Pinpoint the cell where the given text exists, returning its (X, Y) midpoint coordinate. 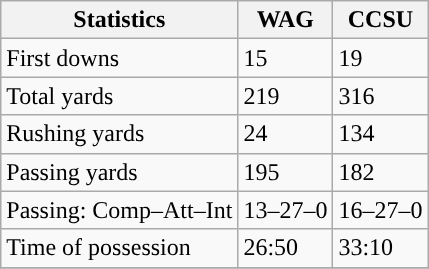
Statistics (120, 20)
Passing yards (120, 172)
33:10 (380, 248)
316 (380, 96)
Total yards (120, 96)
Rushing yards (120, 134)
26:50 (286, 248)
Time of possession (120, 248)
182 (380, 172)
First downs (120, 58)
CCSU (380, 20)
24 (286, 134)
219 (286, 96)
Passing: Comp–Att–Int (120, 210)
19 (380, 58)
195 (286, 172)
134 (380, 134)
16–27–0 (380, 210)
13–27–0 (286, 210)
WAG (286, 20)
15 (286, 58)
